Locate the cell with the specified text and output its (X, Y) center coordinate. 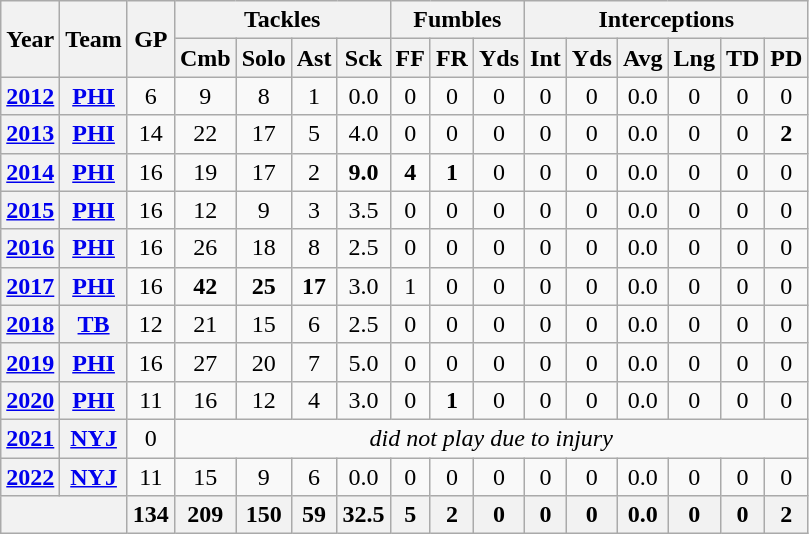
Lng (694, 58)
Fumbles (458, 20)
19 (205, 172)
32.5 (364, 515)
3.5 (364, 210)
3 (314, 210)
Team (94, 39)
27 (205, 362)
2020 (30, 400)
2019 (30, 362)
Year (30, 39)
134 (150, 515)
2018 (30, 324)
Solo (264, 58)
18 (264, 248)
22 (205, 134)
209 (205, 515)
FR (452, 58)
Avg (642, 58)
FF (410, 58)
Cmb (205, 58)
TD (742, 58)
did not play due to injury (490, 438)
2022 (30, 477)
150 (264, 515)
4.0 (364, 134)
2012 (30, 96)
PD (786, 58)
2013 (30, 134)
2017 (30, 286)
Int (546, 58)
Interceptions (666, 20)
Tackles (282, 20)
GP (150, 39)
26 (205, 248)
2015 (30, 210)
14 (150, 134)
2014 (30, 172)
Sck (364, 58)
59 (314, 515)
5.0 (364, 362)
9.0 (364, 172)
Ast (314, 58)
25 (264, 286)
21 (205, 324)
TB (94, 324)
42 (205, 286)
2021 (30, 438)
7 (314, 362)
2016 (30, 248)
20 (264, 362)
